Scan for the cell matching the given text and deliver its [x, y] coordinate at center. 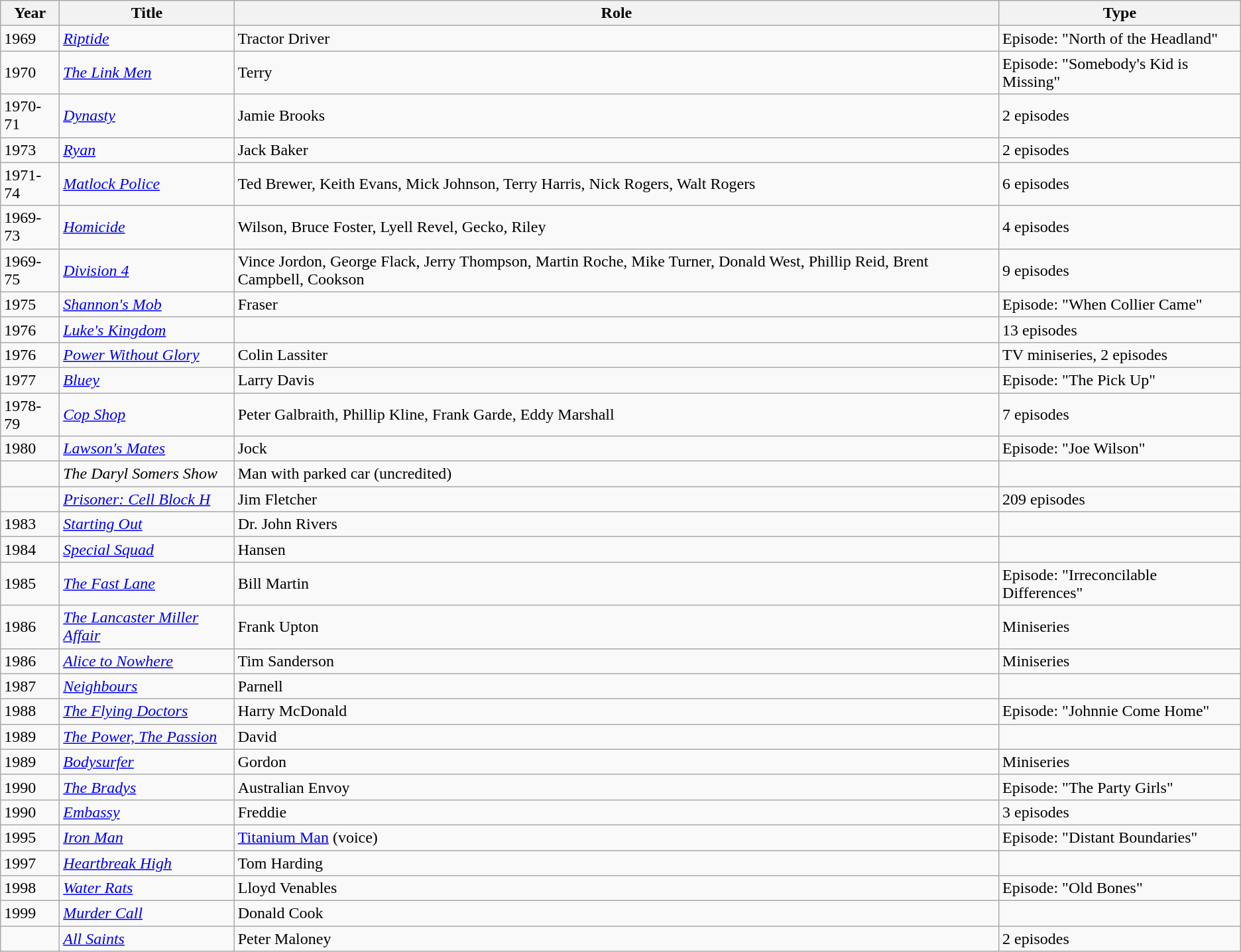
Shannon's Mob [147, 304]
The Lancaster Miller Affair [147, 627]
Vince Jordon, George Flack, Jerry Thompson, Martin Roche, Mike Turner, Donald West, Phillip Reid, Brent Campbell, Cookson [617, 270]
1970-71 [30, 115]
Iron Man [147, 837]
David [617, 737]
Power Without Glory [147, 355]
1975 [30, 304]
Jack Baker [617, 150]
4 episodes [1120, 227]
Parnell [617, 686]
209 episodes [1120, 499]
Ted Brewer, Keith Evans, Mick Johnson, Terry Harris, Nick Rogers, Walt Rogers [617, 184]
The Fast Lane [147, 583]
Episode: "Somebody's Kid is Missing" [1120, 73]
Luke's Kingdom [147, 329]
Jock [617, 449]
Riptide [147, 38]
Episode: "The Pick Up" [1120, 380]
1969 [30, 38]
TV miniseries, 2 episodes [1120, 355]
1987 [30, 686]
Freddie [617, 812]
Prisoner: Cell Block H [147, 499]
1998 [30, 888]
Cop Shop [147, 414]
The Daryl Somers Show [147, 474]
Tim Sanderson [617, 661]
3 episodes [1120, 812]
7 episodes [1120, 414]
Wilson, Bruce Foster, Lyell Revel, Gecko, Riley [617, 227]
Colin Lassiter [617, 355]
Man with parked car (uncredited) [617, 474]
1971-74 [30, 184]
1969-75 [30, 270]
Peter Maloney [617, 939]
Special Squad [147, 550]
Fraser [617, 304]
Neighbours [147, 686]
Heartbreak High [147, 863]
All Saints [147, 939]
Jamie Brooks [617, 115]
Titanium Man (voice) [617, 837]
Bluey [147, 380]
Tom Harding [617, 863]
Division 4 [147, 270]
Year [30, 13]
Episode: "Irreconcilable Differences" [1120, 583]
Dynasty [147, 115]
The Power, The Passion [147, 737]
Harry McDonald [617, 711]
Bill Martin [617, 583]
Matlock Police [147, 184]
Murder Call [147, 914]
The Bradys [147, 787]
1995 [30, 837]
Role [617, 13]
1983 [30, 524]
The Flying Doctors [147, 711]
Episode: "Old Bones" [1120, 888]
Frank Upton [617, 627]
Type [1120, 13]
Episode: "North of the Headland" [1120, 38]
Lawson's Mates [147, 449]
1984 [30, 550]
Episode: "Johnnie Come Home" [1120, 711]
Australian Envoy [617, 787]
1978-79 [30, 414]
Jim Fletcher [617, 499]
Terry [617, 73]
1988 [30, 711]
1970 [30, 73]
Episode: "The Party Girls" [1120, 787]
Episode: "Distant Boundaries" [1120, 837]
Tractor Driver [617, 38]
Episode: "When Collier Came" [1120, 304]
Title [147, 13]
Lloyd Venables [617, 888]
1999 [30, 914]
13 episodes [1120, 329]
Episode: "Joe Wilson" [1120, 449]
The Link Men [147, 73]
Homicide [147, 227]
1977 [30, 380]
Ryan [147, 150]
6 episodes [1120, 184]
Dr. John Rivers [617, 524]
Starting Out [147, 524]
Donald Cook [617, 914]
Alice to Nowhere [147, 661]
1985 [30, 583]
1980 [30, 449]
Hansen [617, 550]
Water Rats [147, 888]
9 episodes [1120, 270]
Gordon [617, 762]
Bodysurfer [147, 762]
1969-73 [30, 227]
1973 [30, 150]
1997 [30, 863]
Larry Davis [617, 380]
Peter Galbraith, Phillip Kline, Frank Garde, Eddy Marshall [617, 414]
Embassy [147, 812]
